Provide the [X, Y] coordinate of the cell's center where the given text is located.  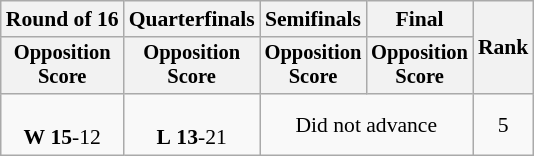
Quarterfinals [192, 19]
5 [504, 124]
Round of 16 [62, 19]
Rank [504, 48]
Semifinals [314, 19]
Did not advance [366, 124]
W 15-12 [62, 124]
Final [420, 19]
L 13-21 [192, 124]
